Identify which cell holds the provided text, then report its (x, y) central coordinate. 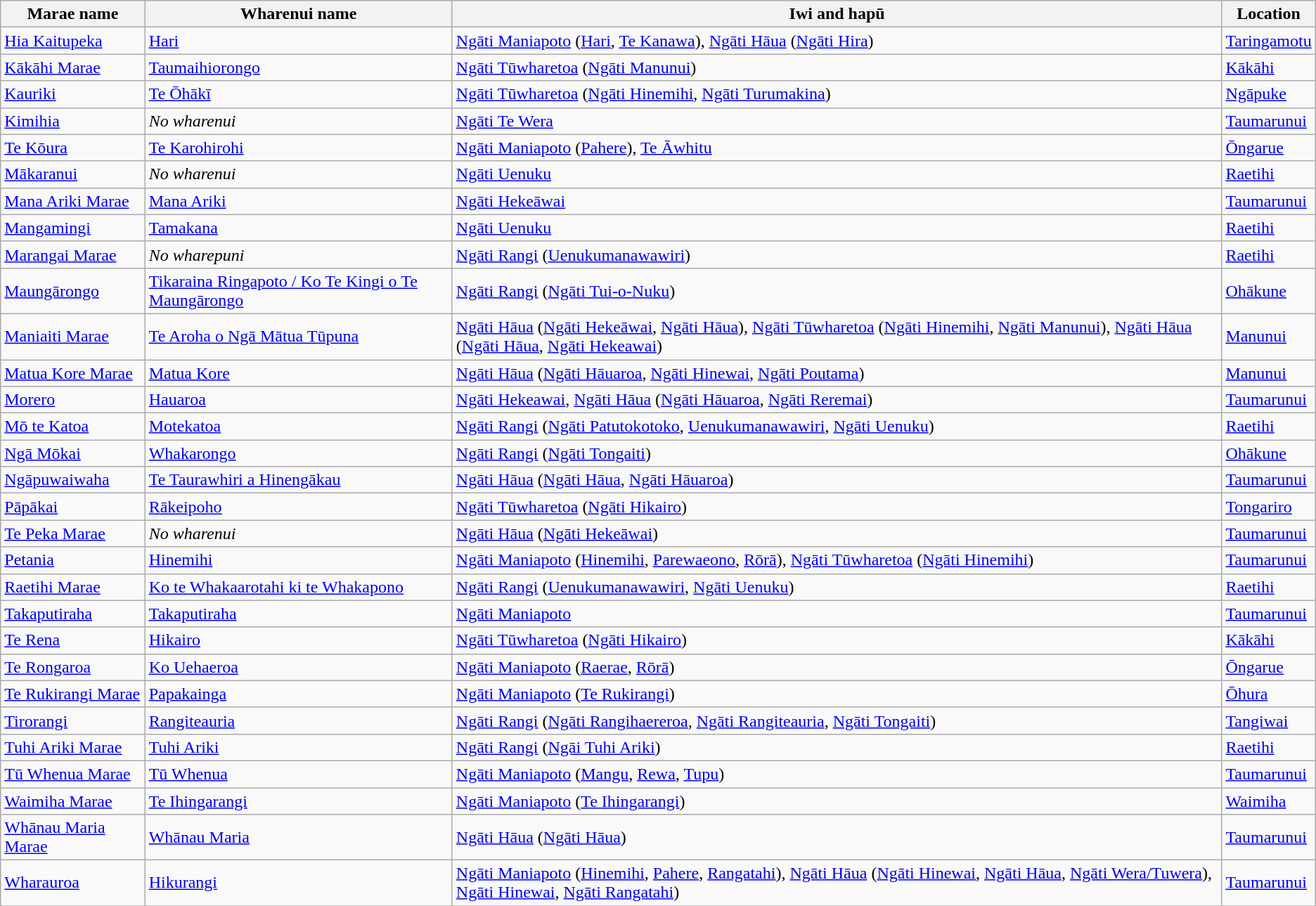
Te Ōhākī (298, 94)
Tangiwai (1268, 720)
Ngā Mōkai (73, 453)
Tamakana (298, 228)
Ngāti Hāua (Ngāti Hāua) (837, 838)
Ngāti Hāua (Ngāti Hekeāwai, Ngāti Hāua), Ngāti Tūwharetoa (Ngāti Hinemihi, Ngāti Manunui), Ngāti Hāua (Ngāti Hāua, Ngāti Hekeawai) (837, 336)
Waimiha Marae (73, 801)
Ngāti Rangi (Ngāti Tongaiti) (837, 453)
Ngāti Rangi (Uenukumanawawiri) (837, 254)
Ngāti Maniapoto (Te Rukirangi) (837, 694)
Morero (73, 400)
Hauaroa (298, 400)
Ngāpuke (1268, 94)
Te Taurawhiri a Hinengākau (298, 480)
Tikaraina Ringapoto / Ko Te Kingi o Te Maungārongo (298, 291)
Tongariro (1268, 507)
Te Rongaroa (73, 667)
Ngāti Rangi (Ngāi Tuhi Ariki) (837, 747)
Maniaiti Marae (73, 336)
Ngāti Te Wera (837, 121)
Location (1268, 14)
Matua Kore (298, 373)
Ngāti Maniapoto (Hinemihi, Pahere, Rangatahi), Ngāti Hāua (Ngāti Hinewai, Ngāti Hāua, Ngāti Wera/Tuwera), Ngāti Hinewai, Ngāti Rangatahi) (837, 883)
Ōhura (1268, 694)
Tuhi Ariki Marae (73, 747)
Kimihia (73, 121)
Raetihi Marae (73, 587)
Tuhi Ariki (298, 747)
Whānau Maria (298, 838)
Mana Ariki (298, 201)
Maungārongo (73, 291)
Hikairo (298, 640)
Tirorangi (73, 720)
Motekatoa (298, 427)
Kauriki (73, 94)
Ngāti Rangi (Ngāti Tui-o-Nuku) (837, 291)
Hia Kaitupeka (73, 41)
Ngāti Maniapoto (Hinemihi, Parewaeono, Rōrā), Ngāti Tūwharetoa (Ngāti Hinemihi) (837, 560)
Papakainga (298, 694)
Matua Kore Marae (73, 373)
Ngāti Rangi (Ngāti Patutokotoko, Uenukumanawawiri, Ngāti Uenuku) (837, 427)
Te Rena (73, 640)
Ko te Whakaarotahi ki te Whakapono (298, 587)
Te Ihingarangi (298, 801)
Ngāti Tūwharetoa (Ngāti Manunui) (837, 67)
Ngāti Maniapoto (Hari, Te Kanawa), Ngāti Hāua (Ngāti Hira) (837, 41)
Ngāti Maniapoto (837, 614)
Pāpākai (73, 507)
Whakarongo (298, 453)
Ngāti Hekeāwai (837, 201)
Tū Whenua Marae (73, 774)
Rangiteauria (298, 720)
Ngāti Tūwharetoa (Ngāti Hinemihi, Ngāti Turumakina) (837, 94)
Ngāti Maniapoto (Te Ihingarangi) (837, 801)
Te Aroha o Ngā Mātua Tūpuna (298, 336)
Ngāpuwaiwaha (73, 480)
Hinemihi (298, 560)
Ngāti Hāua (Ngāti Hāuaroa, Ngāti Hinewai, Ngāti Poutama) (837, 373)
Te Karohirohi (298, 148)
Marangai Marae (73, 254)
Mākaranui (73, 174)
Iwi and hapū (837, 14)
Ngāti Rangi (Uenukumanawawiri, Ngāti Uenuku) (837, 587)
Taringamotu (1268, 41)
Ngāti Maniapoto (Mangu, Rewa, Tupu) (837, 774)
Ngāti Hāua (Ngāti Hekeāwai) (837, 533)
Tū Whenua (298, 774)
Mana Ariki Marae (73, 201)
Wharenui name (298, 14)
Wharauroa (73, 883)
Waimiha (1268, 801)
No wharepuni (298, 254)
Mō te Katoa (73, 427)
Mangamingi (73, 228)
Taumaihiorongo (298, 67)
Te Peka Marae (73, 533)
Ngāti Maniapoto (Pahere), Te Āwhitu (837, 148)
Ngāti Hekeawai, Ngāti Hāua (Ngāti Hāuaroa, Ngāti Reremai) (837, 400)
Kākāhi Marae (73, 67)
Te Kōura (73, 148)
Marae name (73, 14)
Whānau Maria Marae (73, 838)
Ngāti Rangi (Ngāti Rangihaereroa, Ngāti Rangiteauria, Ngāti Tongaiti) (837, 720)
Hari (298, 41)
Hikurangi (298, 883)
Ko Uehaeroa (298, 667)
Rākeipoho (298, 507)
Ngāti Maniapoto (Raerae, Rōrā) (837, 667)
Ngāti Hāua (Ngāti Hāua, Ngāti Hāuaroa) (837, 480)
Petania (73, 560)
Te Rukirangi Marae (73, 694)
